Output the [x, y] coordinate of the center of the cell containing the given text.  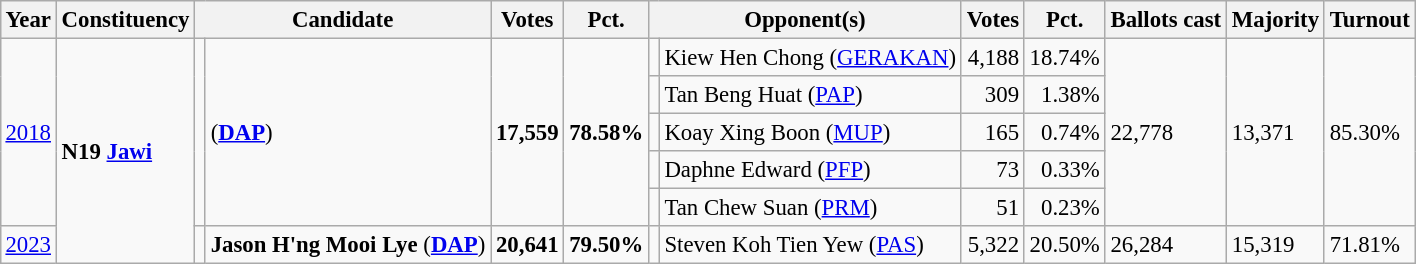
1.38% [1064, 95]
20,641 [528, 245]
Koay Xing Boon (MUP) [810, 133]
Jason H'ng Mooi Lye (DAP) [348, 245]
Constituency [125, 20]
2023 [28, 245]
26,284 [1166, 245]
20.50% [1064, 245]
73 [992, 170]
5,322 [992, 245]
Year [28, 20]
71.81% [1370, 245]
Opponent(s) [804, 20]
15,319 [1275, 245]
Turnout [1370, 20]
Daphne Edward (PFP) [810, 170]
309 [992, 95]
Steven Koh Tien Yew (PAS) [810, 245]
Kiew Hen Chong (GERAKAN) [810, 57]
51 [992, 208]
Tan Beng Huat (PAP) [810, 95]
79.50% [606, 245]
0.74% [1064, 133]
Candidate [343, 20]
Ballots cast [1166, 20]
18.74% [1064, 57]
22,778 [1166, 132]
17,559 [528, 132]
2018 [28, 132]
0.23% [1064, 208]
78.58% [606, 132]
Majority [1275, 20]
(DAP) [348, 132]
165 [992, 133]
0.33% [1064, 170]
Tan Chew Suan (PRM) [810, 208]
N19 Jawi [125, 151]
85.30% [1370, 132]
13,371 [1275, 132]
4,188 [992, 57]
